Identify which cell holds the provided text, then report its (x, y) central coordinate. 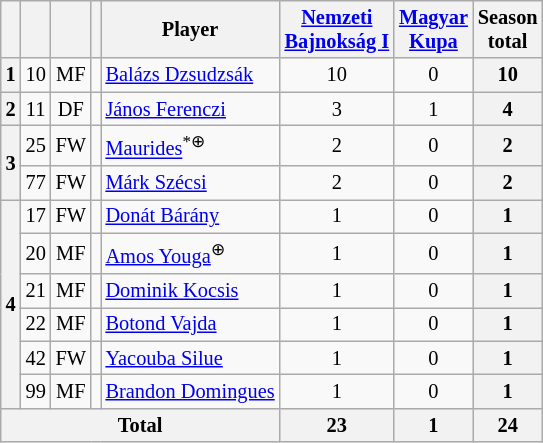
24 (508, 425)
János Ferenczi (190, 109)
23 (337, 425)
11 (36, 109)
NemzetiBajnokság I (337, 29)
Balázs Dzsudzsák (190, 75)
Maurides*⊕ (190, 145)
21 (36, 291)
20 (36, 253)
Amos Youga⊕ (190, 253)
DF (71, 109)
Player (190, 29)
22 (36, 324)
Brandon Domingues (190, 391)
MagyarKupa (434, 29)
Botond Vajda (190, 324)
99 (36, 391)
17 (36, 216)
Seasontotal (508, 29)
Yacouba Silue (190, 358)
Dominik Kocsis (190, 291)
77 (36, 183)
Márk Szécsi (190, 183)
25 (36, 145)
Donát Bárány (190, 216)
42 (36, 358)
Total (140, 425)
